Find where the given text appears and provide that cell's center as (X, Y) coordinate. 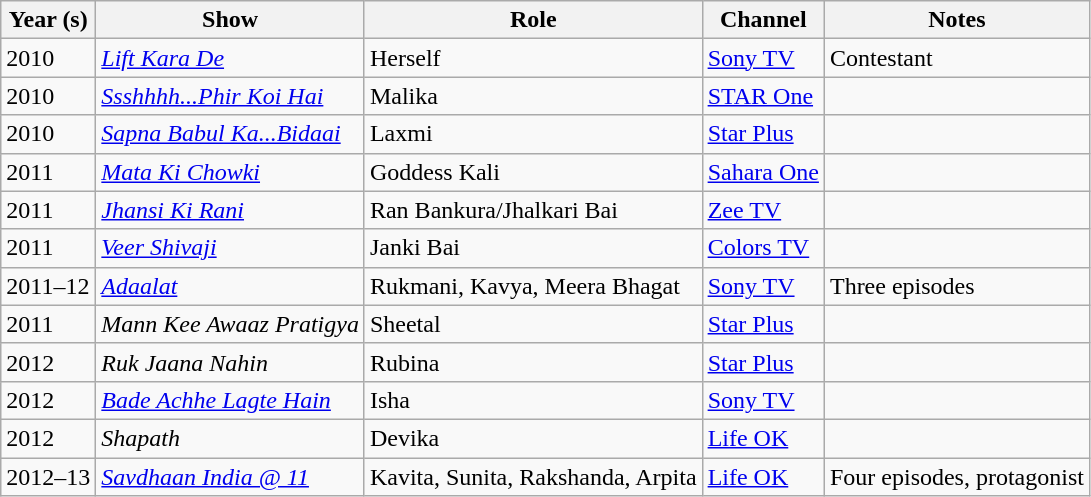
Colors TV (763, 248)
Mann Kee Awaaz Pratigya (230, 324)
Rubina (533, 362)
Three episodes (956, 286)
Ssshhhh...Phir Koi Hai (230, 96)
Savdhaan India @ 11 (230, 477)
Devika (533, 438)
Role (533, 20)
Malika (533, 96)
Rukmani, Kavya, Meera Bhagat (533, 286)
Herself (533, 58)
Channel (763, 20)
STAR One (763, 96)
Ruk Jaana Nahin (230, 362)
Isha (533, 400)
Sapna Babul Ka...Bidaai (230, 134)
Bade Achhe Lagte Hain (230, 400)
Ran Bankura/Jhalkari Bai (533, 210)
Janki Bai (533, 248)
2011–12 (48, 286)
Notes (956, 20)
Four episodes, protagonist (956, 477)
Sheetal (533, 324)
Veer Shivaji (230, 248)
Jhansi Ki Rani (230, 210)
Adaalat (230, 286)
Mata Ki Chowki (230, 172)
Year (s) (48, 20)
Goddess Kali (533, 172)
Contestant (956, 58)
Sahara One (763, 172)
Zee TV (763, 210)
Show (230, 20)
Shapath (230, 438)
Laxmi (533, 134)
Lift Kara De (230, 58)
Kavita, Sunita, Rakshanda, Arpita (533, 477)
2012–13 (48, 477)
